Search for the cell housing the specified text and yield its (X, Y) center coordinate. 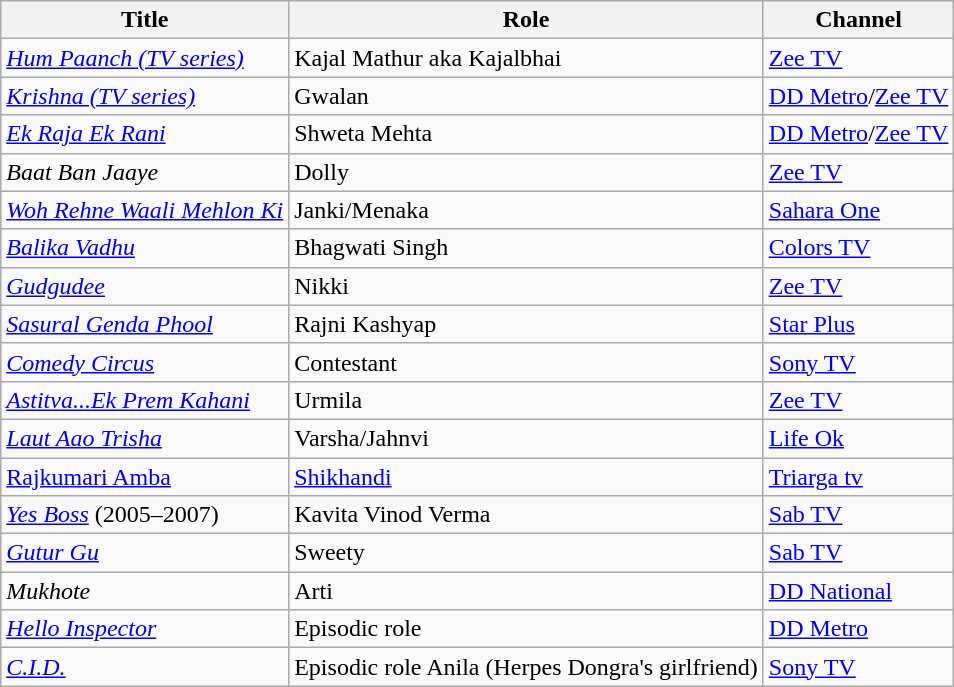
Gwalan (526, 96)
Hum Paanch (TV series) (145, 58)
Urmila (526, 400)
Nikki (526, 286)
Comedy Circus (145, 362)
DD National (858, 591)
Shikhandi (526, 477)
Balika Vadhu (145, 248)
Triarga tv (858, 477)
Mukhote (145, 591)
Bhagwati Singh (526, 248)
Laut Aao Trisha (145, 438)
Episodic role (526, 629)
Colors TV (858, 248)
Rajkumari Amba (145, 477)
Janki/Menaka (526, 210)
Baat Ban Jaaye (145, 172)
Shweta Mehta (526, 134)
Gutur Gu (145, 553)
Ek Raja Ek Rani (145, 134)
Star Plus (858, 324)
Role (526, 20)
Varsha/Jahnvi (526, 438)
Krishna (TV series) (145, 96)
Sasural Genda Phool (145, 324)
Hello Inspector (145, 629)
Gudgudee (145, 286)
Life Ok (858, 438)
C.I.D. (145, 667)
Contestant (526, 362)
Sahara One (858, 210)
Yes Boss (2005–2007) (145, 515)
Channel (858, 20)
Kajal Mathur aka Kajalbhai (526, 58)
DD Metro (858, 629)
Arti (526, 591)
Rajni Kashyap (526, 324)
Episodic role Anila (Herpes Dongra's girlfriend) (526, 667)
Woh Rehne Waali Mehlon Ki (145, 210)
Astitva...Ek Prem Kahani (145, 400)
Title (145, 20)
Sweety (526, 553)
Dolly (526, 172)
Kavita Vinod Verma (526, 515)
